From the cell containing the given text, extract its center point as [x, y] coordinate. 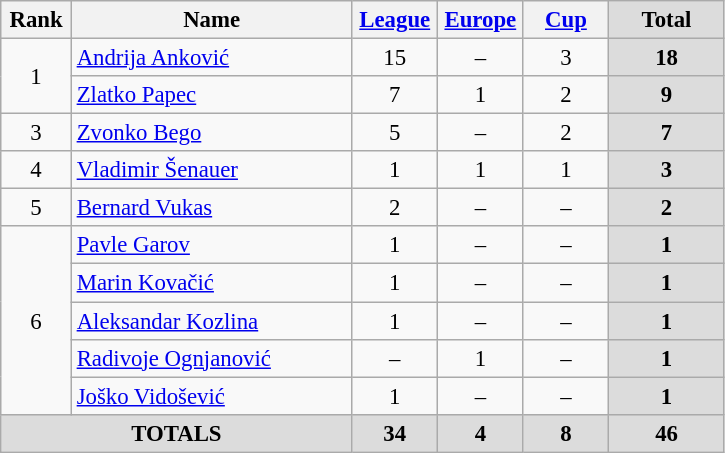
Bernard Vukas [212, 208]
Marin Kovačić [212, 283]
6 [36, 320]
8 [566, 433]
Aleksandar Kozlina [212, 321]
Andrija Anković [212, 58]
46 [667, 433]
Zlatko Papec [212, 95]
Zvonko Bego [212, 133]
Europe [481, 20]
Vladimir Šenauer [212, 170]
Joško Vidošević [212, 396]
Total [667, 20]
18 [667, 58]
Name [212, 20]
15 [395, 58]
Rank [36, 20]
Pavle Garov [212, 245]
TOTALS [176, 433]
34 [395, 433]
Radivoje Ognjanović [212, 358]
9 [667, 95]
Cup [566, 20]
League [395, 20]
